Capture the cell that displays the provided text and extract its [x, y] central coordinate. 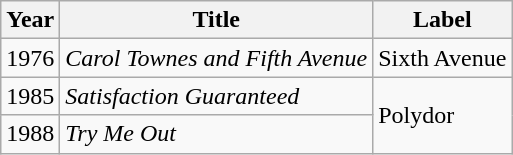
Year [30, 20]
Label [442, 20]
1988 [30, 134]
Try Me Out [216, 134]
Carol Townes and Fifth Avenue [216, 58]
Title [216, 20]
1976 [30, 58]
Polydor [442, 115]
Sixth Avenue [442, 58]
1985 [30, 96]
Satisfaction Guaranteed [216, 96]
